Scan for the cell matching the given text and deliver its [X, Y] coordinate at center. 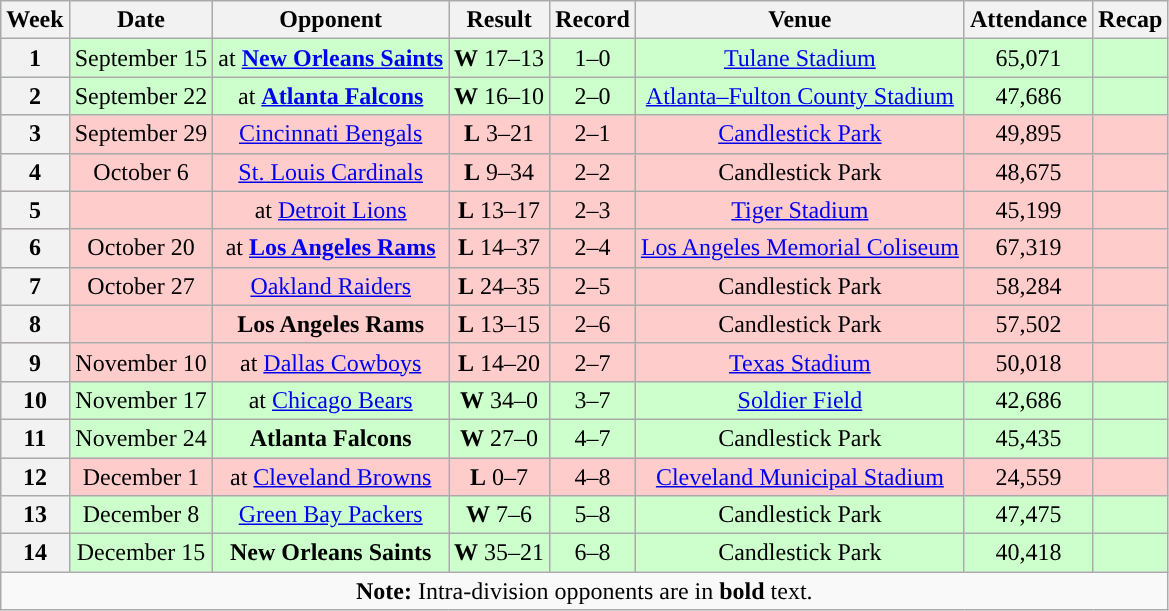
W 7–6 [500, 515]
6 [35, 248]
Los Angeles Memorial Coliseum [800, 248]
5–8 [593, 515]
4–7 [593, 438]
4 [35, 172]
St. Louis Cardinals [331, 172]
2–2 [593, 172]
L 3–21 [500, 134]
Note: Intra-division opponents are in bold text. [584, 591]
at Los Angeles Rams [331, 248]
Opponent [331, 20]
8 [35, 324]
48,675 [1028, 172]
at Atlanta Falcons [331, 96]
December 15 [141, 553]
2–3 [593, 210]
Week [35, 20]
Atlanta Falcons [331, 438]
W 17–13 [500, 58]
Tiger Stadium [800, 210]
Date [141, 20]
42,686 [1028, 400]
Tulane Stadium [800, 58]
57,502 [1028, 324]
47,475 [1028, 515]
September 22 [141, 96]
W 27–0 [500, 438]
Soldier Field [800, 400]
October 20 [141, 248]
L 13–15 [500, 324]
L 0–7 [500, 477]
at Detroit Lions [331, 210]
50,018 [1028, 362]
W 35–21 [500, 553]
L 24–35 [500, 286]
1–0 [593, 58]
67,319 [1028, 248]
1 [35, 58]
13 [35, 515]
Cleveland Municipal Stadium [800, 477]
October 6 [141, 172]
November 24 [141, 438]
Green Bay Packers [331, 515]
Texas Stadium [800, 362]
at Chicago Bears [331, 400]
2–1 [593, 134]
December 8 [141, 515]
September 29 [141, 134]
Recap [1130, 20]
40,418 [1028, 553]
3–7 [593, 400]
Atlanta–Fulton County Stadium [800, 96]
L 14–37 [500, 248]
49,895 [1028, 134]
24,559 [1028, 477]
3 [35, 134]
45,199 [1028, 210]
Cincinnati Bengals [331, 134]
L 14–20 [500, 362]
at Cleveland Browns [331, 477]
December 1 [141, 477]
Oakland Raiders [331, 286]
2–5 [593, 286]
October 27 [141, 286]
New Orleans Saints [331, 553]
at Dallas Cowboys [331, 362]
2–4 [593, 248]
Los Angeles Rams [331, 324]
5 [35, 210]
58,284 [1028, 286]
7 [35, 286]
Record [593, 20]
September 15 [141, 58]
Attendance [1028, 20]
Result [500, 20]
47,686 [1028, 96]
11 [35, 438]
Venue [800, 20]
2–0 [593, 96]
2–6 [593, 324]
65,071 [1028, 58]
4–8 [593, 477]
6–8 [593, 553]
14 [35, 553]
November 10 [141, 362]
10 [35, 400]
2–7 [593, 362]
W 34–0 [500, 400]
9 [35, 362]
at New Orleans Saints [331, 58]
L 13–17 [500, 210]
2 [35, 96]
W 16–10 [500, 96]
45,435 [1028, 438]
L 9–34 [500, 172]
12 [35, 477]
November 17 [141, 400]
